Locate the cell with the specified text and output its (X, Y) center coordinate. 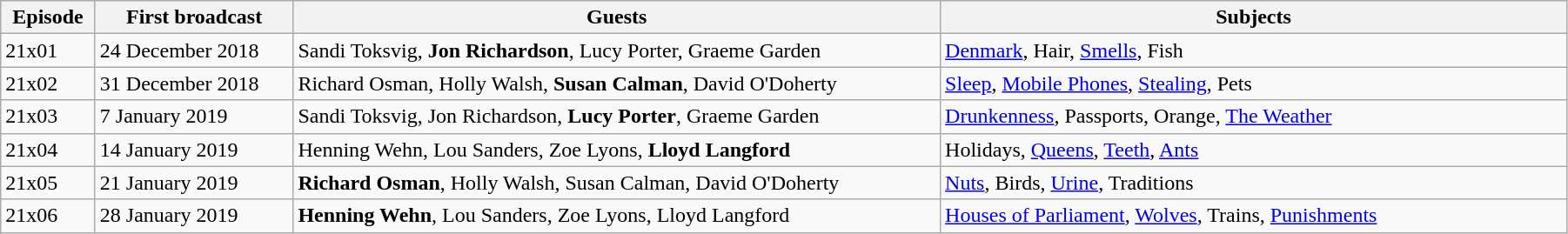
Houses of Parliament, Wolves, Trains, Punishments (1254, 216)
Episode (49, 17)
28 January 2019 (194, 216)
Guests (617, 17)
21x06 (49, 216)
Holidays, Queens, Teeth, Ants (1254, 150)
Subjects (1254, 17)
14 January 2019 (194, 150)
First broadcast (194, 17)
21x05 (49, 183)
21x04 (49, 150)
21x03 (49, 117)
21x02 (49, 84)
21x01 (49, 50)
Drunkenness, Passports, Orange, The Weather (1254, 117)
31 December 2018 (194, 84)
Sleep, Mobile Phones, Stealing, Pets (1254, 84)
Nuts, Birds, Urine, Traditions (1254, 183)
Denmark, Hair, Smells, Fish (1254, 50)
7 January 2019 (194, 117)
24 December 2018 (194, 50)
21 January 2019 (194, 183)
